Return (X, Y) of the center of cell containing provided text 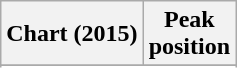
Peakposition (189, 34)
Chart (2015) (72, 34)
